Locate the cell with the specified text and output its (X, Y) center coordinate. 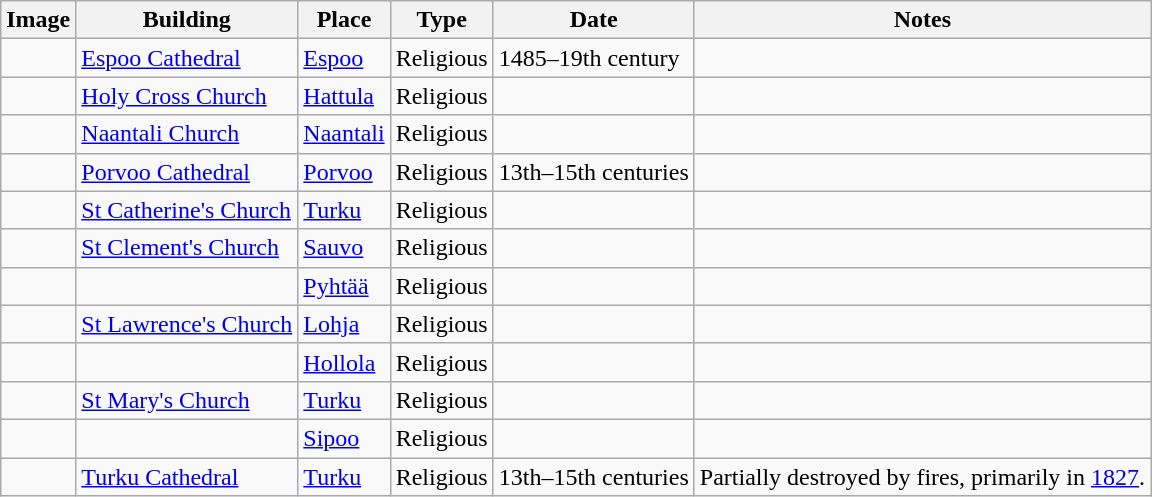
Partially destroyed by fires, primarily in 1827. (922, 477)
1485–19th century (594, 58)
Hattula (344, 96)
Espoo Cathedral (187, 58)
Sipoo (344, 438)
Holy Cross Church (187, 96)
Building (187, 20)
Porvoo Cathedral (187, 172)
Lohja (344, 324)
St Clement's Church (187, 248)
Naantali (344, 134)
Sauvo (344, 248)
Date (594, 20)
Pyhtää (344, 286)
St Mary's Church (187, 400)
Type (442, 20)
Place (344, 20)
Turku Cathedral (187, 477)
Espoo (344, 58)
Naantali Church (187, 134)
Porvoo (344, 172)
Hollola (344, 362)
St Catherine's Church (187, 210)
St Lawrence's Church (187, 324)
Image (38, 20)
Notes (922, 20)
